Locate the cell with the specified text and output its (x, y) center coordinate. 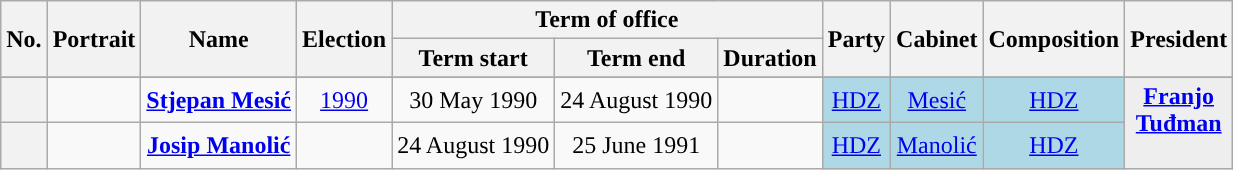
Composition (1054, 39)
Name (219, 39)
Election (344, 39)
Term start (474, 58)
Portrait (94, 39)
Term end (636, 58)
Cabinet (937, 39)
FranjoTuđman (1179, 123)
Josip Manolić (219, 146)
Term of office (608, 20)
25 June 1991 (636, 146)
No. (24, 39)
Party (856, 39)
President (1179, 39)
Duration (770, 58)
1990 (344, 100)
Stjepan Mesić (219, 100)
Manolić (937, 146)
Mesić (937, 100)
30 May 1990 (474, 100)
